From the cell containing the given text, extract its center point as (X, Y) coordinate. 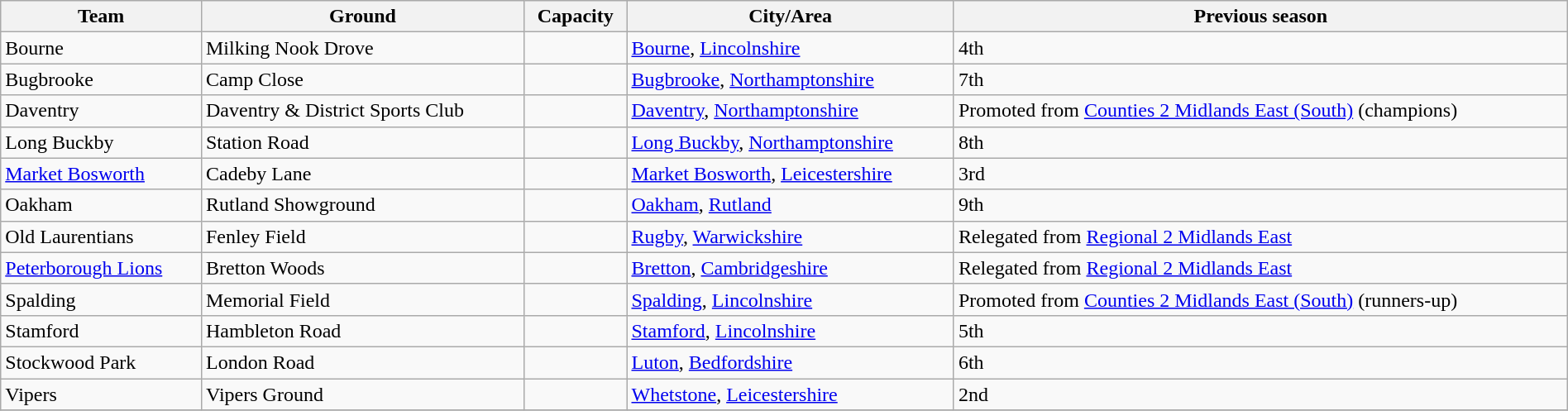
Stamford, Lincolnshire (791, 331)
Bourne (101, 48)
Vipers (101, 394)
3rd (1260, 174)
London Road (362, 362)
Cadeby Lane (362, 174)
Peterborough Lions (101, 268)
Daventry, Northamptonshire (791, 111)
Bugbrooke (101, 79)
2nd (1260, 394)
Ground (362, 17)
Stamford (101, 331)
Vipers Ground (362, 394)
Milking Nook Drove (362, 48)
Bretton Woods (362, 268)
Spalding, Lincolnshire (791, 299)
Luton, Bedfordshire (791, 362)
Spalding (101, 299)
Market Bosworth, Leicestershire (791, 174)
Promoted from Counties 2 Midlands East (South) (runners-up) (1260, 299)
Promoted from Counties 2 Midlands East (South) (champions) (1260, 111)
Old Laurentians (101, 237)
Daventry (101, 111)
Fenley Field (362, 237)
Bretton, Cambridgeshire (791, 268)
Hambleton Road (362, 331)
9th (1260, 205)
Memorial Field (362, 299)
Previous season (1260, 17)
5th (1260, 331)
City/Area (791, 17)
Team (101, 17)
Camp Close (362, 79)
Long Buckby (101, 142)
Rutland Showground (362, 205)
Oakham (101, 205)
Station Road (362, 142)
Whetstone, Leicestershire (791, 394)
Rugby, Warwickshire (791, 237)
Stockwood Park (101, 362)
4th (1260, 48)
Bugbrooke, Northamptonshire (791, 79)
Market Bosworth (101, 174)
Long Buckby, Northamptonshire (791, 142)
7th (1260, 79)
Capacity (576, 17)
8th (1260, 142)
Bourne, Lincolnshire (791, 48)
6th (1260, 362)
Oakham, Rutland (791, 205)
Daventry & District Sports Club (362, 111)
